Determine the [X, Y] coordinate at the center of the cell enclosing the given text.  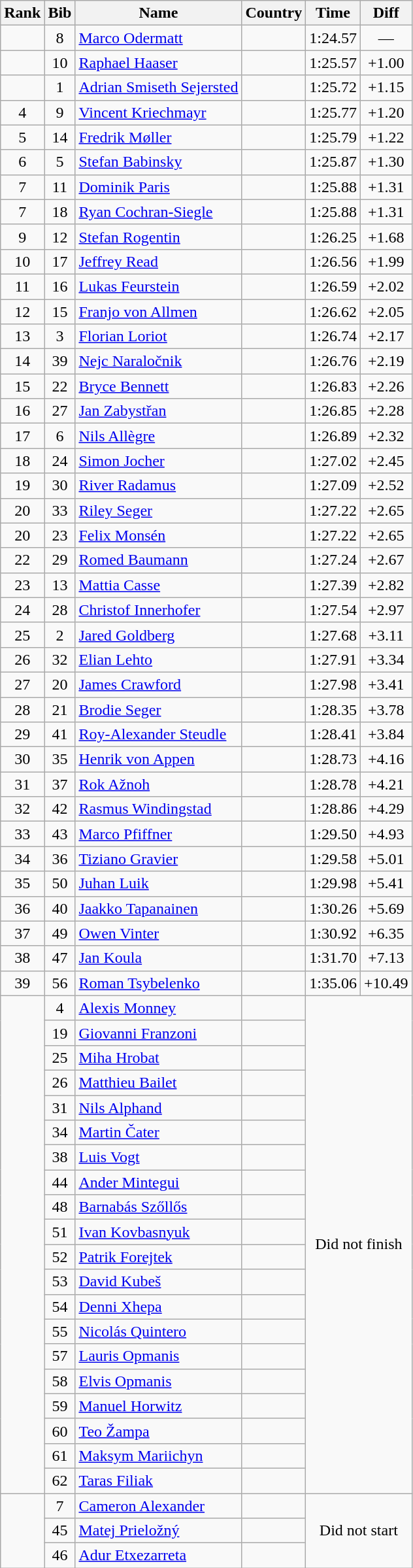
Dominik Paris [158, 187]
Florian Loriot [158, 337]
1:31.70 [333, 958]
Riley Seger [158, 510]
+1.22 [386, 137]
Bib [60, 13]
Manuel Horwitz [158, 1406]
James Crawford [158, 684]
1:27.39 [333, 585]
1:27.98 [333, 684]
Did not start [359, 1530]
Barnabás Szőllős [158, 1207]
Stefan Rogentin [158, 237]
Owen Vinter [158, 933]
+2.97 [386, 610]
1:28.41 [333, 735]
Maksym Mariichyn [158, 1456]
54 [60, 1307]
Henrik von Appen [158, 759]
+3.34 [386, 659]
+2.17 [386, 337]
+2.45 [386, 461]
Luis Vogt [158, 1158]
Country [274, 13]
Matej Prieložný [158, 1531]
+5.01 [386, 859]
+1.00 [386, 63]
43 [60, 834]
Jan Koula [158, 958]
1:28.73 [333, 759]
61 [60, 1456]
1:35.06 [333, 983]
David Kubeš [158, 1282]
1:26.62 [333, 312]
Patrik Forejtek [158, 1257]
Simon Jocher [158, 461]
1:28.78 [333, 784]
Rok Ažnoh [158, 784]
Nils Allègre [158, 436]
Martin Čater [158, 1133]
1:26.25 [333, 237]
Taras Filiak [158, 1480]
1:30.92 [333, 933]
+7.13 [386, 958]
Giovanni Franzoni [158, 1033]
21 [60, 709]
1:27.02 [333, 461]
47 [60, 958]
1:28.35 [333, 709]
40 [60, 909]
+1.30 [386, 162]
53 [60, 1282]
1:27.68 [333, 635]
1:27.24 [333, 560]
1:25.72 [333, 88]
1:26.59 [333, 286]
Did not finish [359, 1244]
Nils Alphand [158, 1108]
— [386, 38]
1:25.87 [333, 162]
Raphael Haaser [158, 63]
River Radamus [158, 486]
2 [60, 635]
Alexis Monney [158, 1008]
Time [333, 13]
1:25.77 [333, 112]
3 [60, 337]
Christof Innerhofer [158, 610]
Roy-Alexander Steudle [158, 735]
56 [60, 983]
+1.99 [386, 261]
51 [60, 1232]
+2.02 [386, 286]
52 [60, 1257]
1:28.86 [333, 809]
+5.69 [386, 909]
Tiziano Gravier [158, 859]
Bryce Bennett [158, 386]
8 [60, 38]
+3.84 [386, 735]
+1.15 [386, 88]
60 [60, 1431]
+4.21 [386, 784]
+2.26 [386, 386]
+5.41 [386, 884]
1:24.57 [333, 38]
1:30.26 [333, 909]
41 [60, 735]
46 [60, 1556]
1:25.57 [333, 63]
62 [60, 1480]
Jared Goldberg [158, 635]
+2.67 [386, 560]
48 [60, 1207]
Franjo von Allmen [158, 312]
Marco Pfiffner [158, 834]
1:27.09 [333, 486]
+6.35 [386, 933]
1:29.98 [333, 884]
1:29.58 [333, 859]
Lauris Opmanis [158, 1356]
Lukas Feurstein [158, 286]
44 [60, 1182]
59 [60, 1406]
1:26.83 [333, 386]
+2.82 [386, 585]
Elian Lehto [158, 659]
1:25.79 [333, 137]
1:26.76 [333, 361]
+3.78 [386, 709]
Fredrik Møller [158, 137]
50 [60, 884]
Name [158, 13]
55 [60, 1331]
Ryan Cochran-Siegle [158, 212]
Marco Odermatt [158, 38]
+1.20 [386, 112]
Mattia Casse [158, 585]
1:26.56 [333, 261]
1:26.85 [333, 411]
+2.28 [386, 411]
Felix Monsén [158, 535]
58 [60, 1381]
Elvis Opmanis [158, 1381]
42 [60, 809]
Stefan Babinsky [158, 162]
45 [60, 1531]
Juhan Luik [158, 884]
+2.52 [386, 486]
Jeffrey Read [158, 261]
Nicolás Quintero [158, 1331]
Adrian Smiseth Sejersted [158, 88]
1:26.74 [333, 337]
+2.32 [386, 436]
+2.05 [386, 312]
Ivan Kovbasnyuk [158, 1232]
Romed Baumann [158, 560]
+3.11 [386, 635]
Adur Etxezarreta [158, 1556]
Rasmus Windingstad [158, 809]
Ander Mintegui [158, 1182]
+10.49 [386, 983]
Miha Hrobat [158, 1058]
1:27.91 [333, 659]
+1.68 [386, 237]
1:26.89 [333, 436]
49 [60, 933]
Matthieu Bailet [158, 1082]
Teo Žampa [158, 1431]
+3.41 [386, 684]
+4.29 [386, 809]
Jaakko Tapanainen [158, 909]
1 [60, 88]
Cameron Alexander [158, 1505]
1:29.50 [333, 834]
Roman Tsybelenko [158, 983]
Nejc Naraločnik [158, 361]
Vincent Kriechmayr [158, 112]
+4.93 [386, 834]
Brodie Seger [158, 709]
+2.19 [386, 361]
Denni Xhepa [158, 1307]
Rank [22, 13]
Diff [386, 13]
+4.16 [386, 759]
Jan Zabystřan [158, 411]
1:27.54 [333, 610]
57 [60, 1356]
